Provide the [x, y] coordinate of the cell's center where the given text is located.  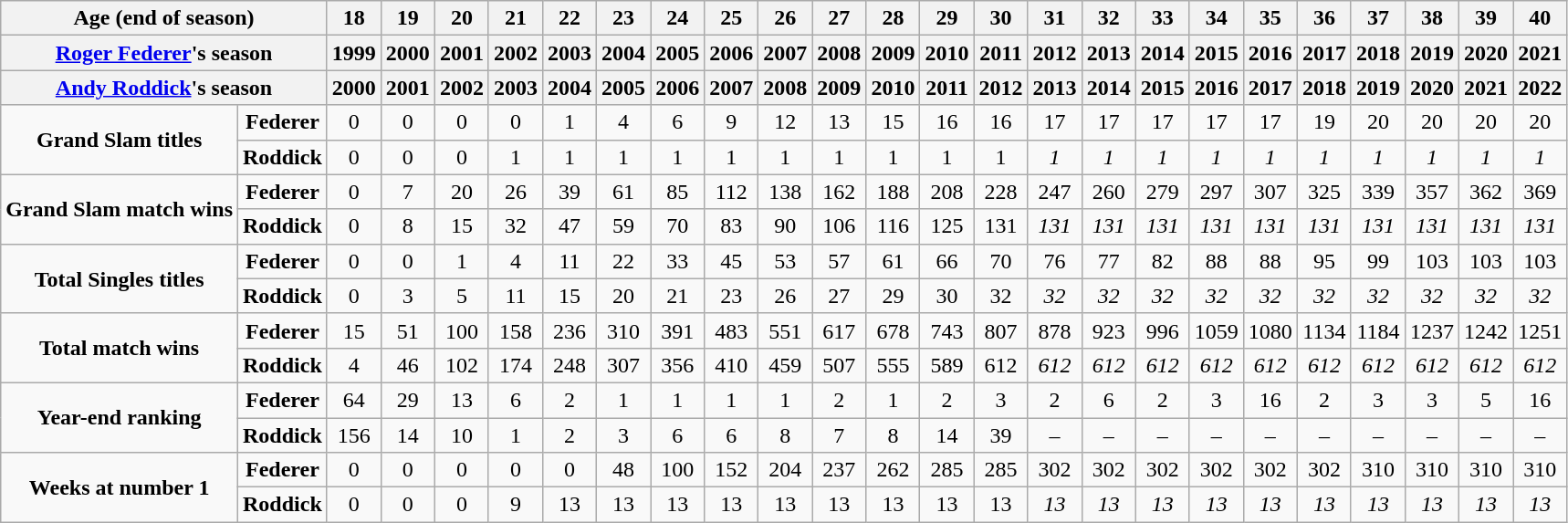
Grand Slam titles [120, 140]
90 [785, 226]
357 [1433, 192]
678 [893, 330]
40 [1541, 18]
64 [354, 400]
1251 [1541, 330]
459 [785, 365]
53 [785, 261]
28 [893, 18]
236 [570, 330]
483 [732, 330]
162 [840, 192]
45 [732, 261]
362 [1486, 192]
2022 [1541, 88]
Weeks at number 1 [120, 487]
589 [947, 365]
46 [407, 365]
325 [1323, 192]
152 [732, 470]
Total Singles titles [120, 278]
204 [785, 470]
1059 [1216, 330]
369 [1541, 192]
248 [570, 365]
24 [677, 18]
25 [732, 18]
35 [1270, 18]
260 [1108, 192]
996 [1163, 330]
48 [624, 470]
158 [515, 330]
Andy Roddick's season [164, 88]
188 [893, 192]
12 [785, 122]
37 [1378, 18]
138 [785, 192]
85 [677, 192]
228 [1000, 192]
279 [1163, 192]
1080 [1270, 330]
262 [893, 470]
1184 [1378, 330]
743 [947, 330]
112 [732, 192]
297 [1216, 192]
95 [1323, 261]
174 [515, 365]
Year-end ranking [120, 417]
339 [1378, 192]
156 [354, 435]
555 [893, 365]
410 [732, 365]
Total match wins [120, 348]
1134 [1323, 330]
106 [840, 226]
247 [1055, 192]
Age (end of season) [164, 18]
1242 [1486, 330]
59 [624, 226]
76 [1055, 261]
507 [840, 365]
31 [1055, 18]
356 [677, 365]
208 [947, 192]
77 [1108, 261]
36 [1323, 18]
83 [732, 226]
47 [570, 226]
807 [1000, 330]
878 [1055, 330]
391 [677, 330]
1999 [354, 53]
116 [893, 226]
18 [354, 18]
Roger Federer's season [164, 53]
57 [840, 261]
99 [1378, 261]
Grand Slam match wins [120, 209]
102 [462, 365]
10 [462, 435]
125 [947, 226]
82 [1163, 261]
923 [1108, 330]
66 [947, 261]
34 [1216, 18]
38 [1433, 18]
617 [840, 330]
237 [840, 470]
51 [407, 330]
1237 [1433, 330]
551 [785, 330]
